Find where the given text appears and provide that cell's center as (X, Y) coordinate. 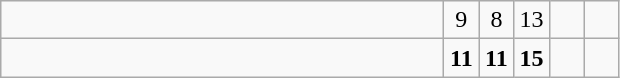
8 (496, 20)
13 (532, 20)
9 (462, 20)
15 (532, 58)
